Provide the (X, Y) coordinate of the cell's center where the given text is located.  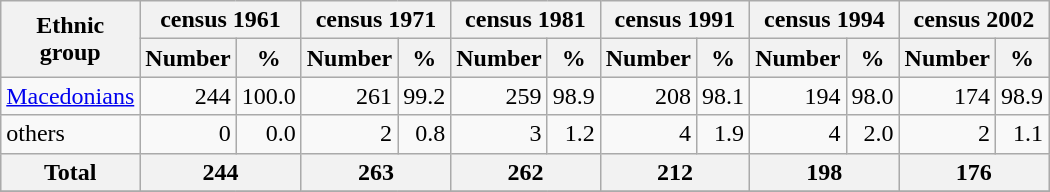
census 1971 (376, 20)
1.1 (1022, 134)
2.0 (872, 134)
0.0 (268, 134)
census 2002 (974, 20)
98.1 (724, 96)
176 (974, 172)
194 (798, 96)
259 (499, 96)
208 (648, 96)
0.8 (424, 134)
census 1981 (526, 20)
3 (499, 134)
198 (824, 172)
census 1991 (674, 20)
1.9 (724, 134)
census 1961 (220, 20)
261 (349, 96)
census 1994 (824, 20)
262 (526, 172)
212 (674, 172)
0 (188, 134)
98.0 (872, 96)
Macedonians (70, 96)
1.2 (574, 134)
100.0 (268, 96)
Total (70, 172)
others (70, 134)
99.2 (424, 96)
174 (947, 96)
Ethnicgroup (70, 39)
263 (376, 172)
